Identify which cell holds the provided text, then report its (x, y) central coordinate. 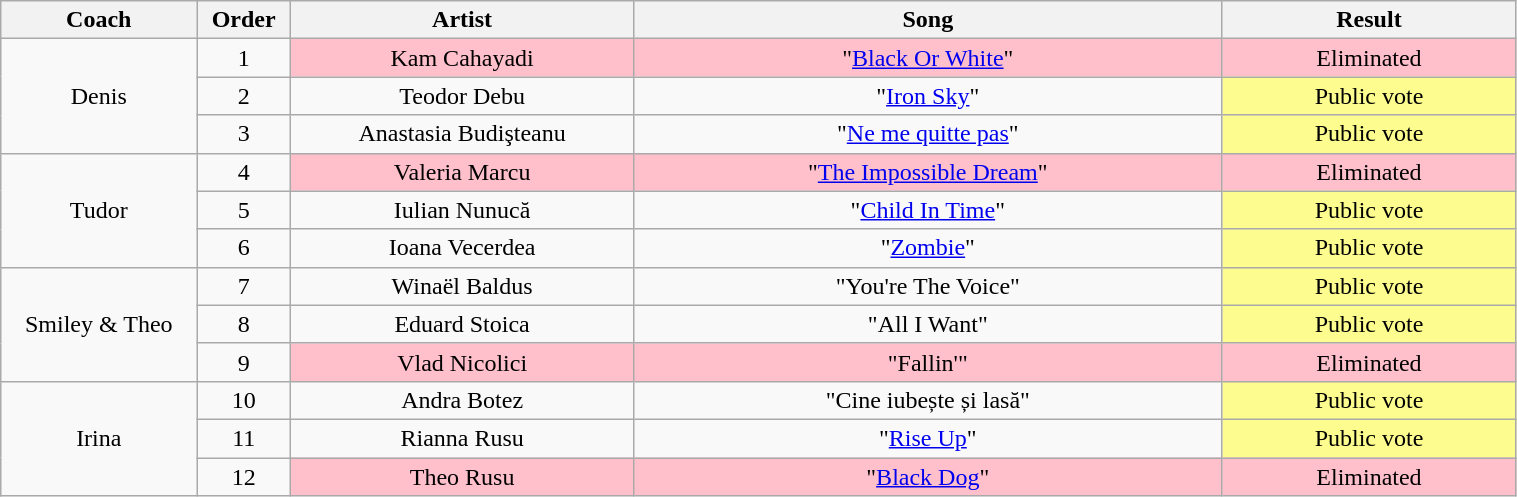
5 (244, 210)
Ioana Vecerdea (462, 248)
4 (244, 172)
Winaël Baldus (462, 286)
"Zombie" (928, 248)
"All I Want" (928, 324)
Coach (99, 20)
Iulian Nunucă (462, 210)
Theo Rusu (462, 477)
2 (244, 96)
12 (244, 477)
Artist (462, 20)
"Iron Sky" (928, 96)
Kam Cahayadi (462, 58)
"The Impossible Dream" (928, 172)
Rianna Rusu (462, 438)
"Cine iubește și lasă" (928, 400)
Result (1369, 20)
Andra Botez (462, 400)
Denis (99, 96)
"Ne me quitte pas" (928, 134)
11 (244, 438)
10 (244, 400)
Valeria Marcu (462, 172)
"Fallin'" (928, 362)
"Rise Up" (928, 438)
"You're The Voice" (928, 286)
Smiley & Theo (99, 324)
7 (244, 286)
"Black Or White" (928, 58)
3 (244, 134)
Vlad Nicolici (462, 362)
Song (928, 20)
6 (244, 248)
"Black Dog" (928, 477)
Order (244, 20)
Teodor Debu (462, 96)
Eduard Stoica (462, 324)
Irina (99, 438)
1 (244, 58)
8 (244, 324)
9 (244, 362)
Anastasia Budişteanu (462, 134)
"Child In Time" (928, 210)
Tudor (99, 210)
